Pinpoint the cell where the given text exists, returning its [X, Y] midpoint coordinate. 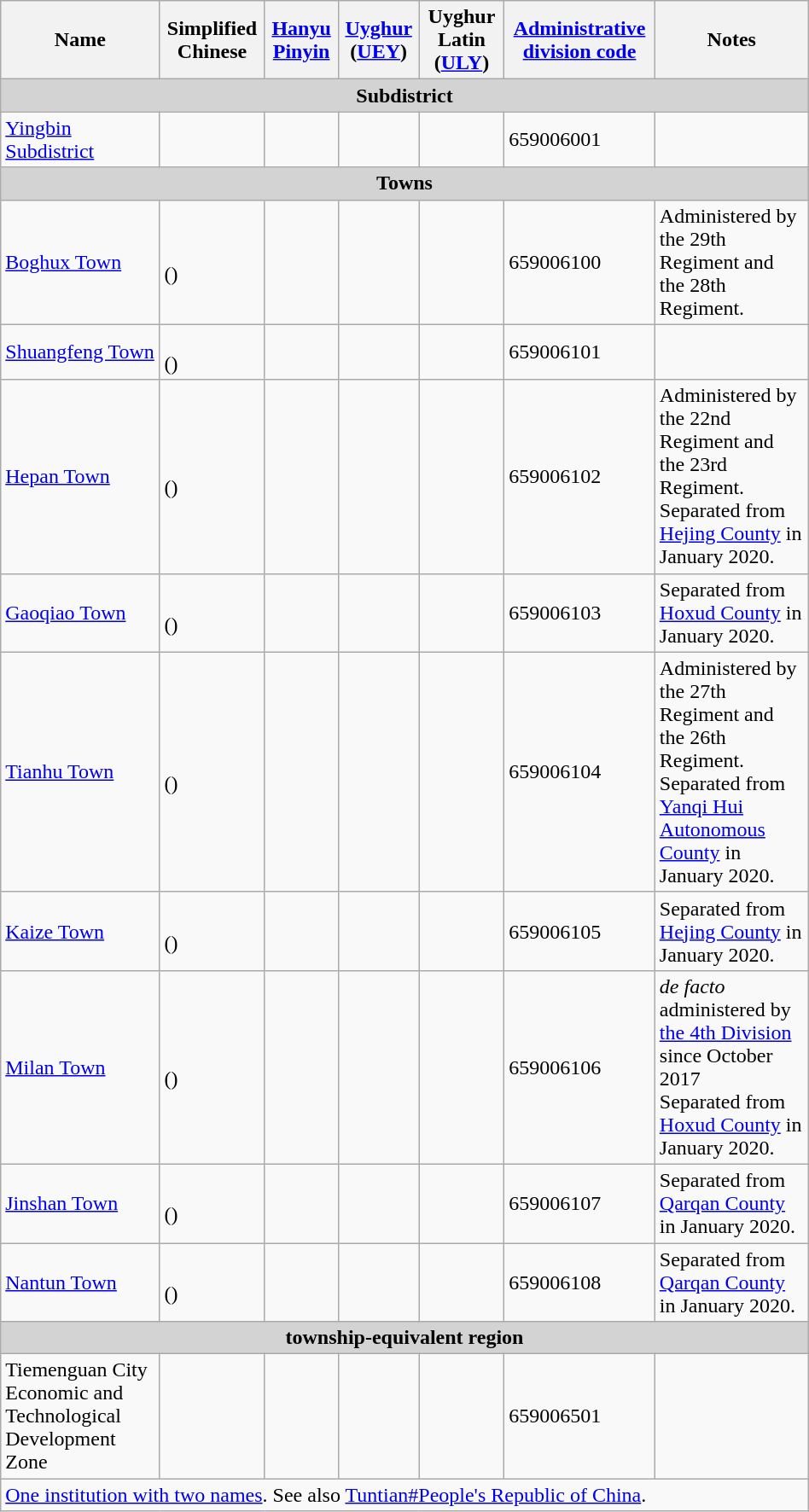
Name [80, 40]
Jinshan Town [80, 1203]
659006501 [580, 1416]
659006103 [580, 613]
de facto administered by the 4th Division since October 2017 Separated from Hoxud County in January 2020. [731, 1067]
659006108 [580, 1282]
Simplified Chinese [212, 40]
659006105 [580, 931]
659006104 [580, 771]
659006102 [580, 476]
Subdistrict [404, 96]
Separated from Hoxud County in January 2020. [731, 613]
Uyghur Latin (ULY) [462, 40]
Shuangfeng Town [80, 352]
One institution with two names. See also Tuntian#People's Republic of China. [404, 1495]
Yingbin Subdistrict [80, 140]
Administrative division code [580, 40]
Notes [731, 40]
Administered by the 29th Regiment and the 28th Regiment. [731, 262]
Uyghur (UEY) [379, 40]
Hepan Town [80, 476]
Hanyu Pinyin [301, 40]
659006106 [580, 1067]
Administered by the 22nd Regiment and the 23rd Regiment.Separated from Hejing County in January 2020. [731, 476]
Administered by the 27th Regiment and the 26th Regiment.Separated from Yanqi Hui Autonomous County in January 2020. [731, 771]
Towns [404, 183]
659006107 [580, 1203]
Tianhu Town [80, 771]
Tiemenguan City Economic and Technological Development Zone [80, 1416]
Gaoqiao Town [80, 613]
township-equivalent region [404, 1338]
Separated from Hejing County in January 2020. [731, 931]
Milan Town [80, 1067]
Nantun Town [80, 1282]
659006001 [580, 140]
Boghux Town [80, 262]
Kaize Town [80, 931]
659006101 [580, 352]
659006100 [580, 262]
